Pinpoint the cell where the given text exists, returning its (X, Y) midpoint coordinate. 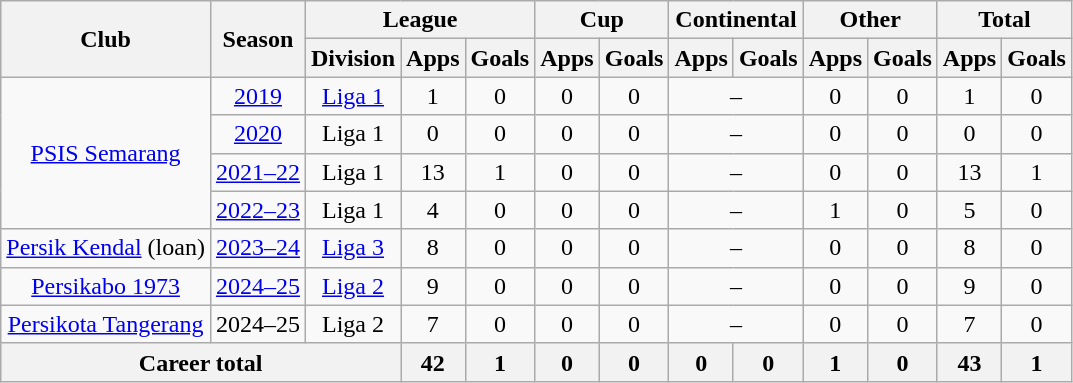
Division (352, 58)
Total (1004, 20)
Liga 3 (352, 248)
2020 (258, 134)
Persikabo 1973 (106, 286)
4 (433, 210)
League (420, 20)
Career total (201, 362)
Continental (736, 20)
Other (870, 20)
2022–23 (258, 210)
2021–22 (258, 172)
PSIS Semarang (106, 153)
5 (969, 210)
Persikota Tangerang (106, 324)
2019 (258, 96)
Club (106, 39)
Persik Kendal (loan) (106, 248)
2023–24 (258, 248)
43 (969, 362)
Season (258, 39)
42 (433, 362)
Cup (602, 20)
